Detect which cell encompasses the target text, then output its [x, y] center coordinate. 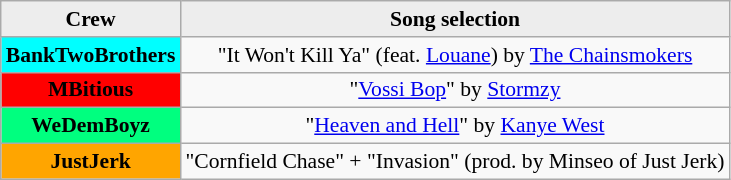
"Vossi Bop" by Stormzy [454, 90]
Song selection [454, 19]
"Heaven and Hell" by Kanye West [454, 126]
"It Won't Kill Ya" (feat. Louane) by The Chainsmokers [454, 55]
JustJerk [91, 162]
WeDemBoyz [91, 126]
MBitious [91, 90]
Crew [91, 19]
"Cornfield Chase" + "Invasion" (prod. by Minseo of Just Jerk) [454, 162]
BankTwoBrothers [91, 55]
